Return (x, y) of the center of cell containing provided text 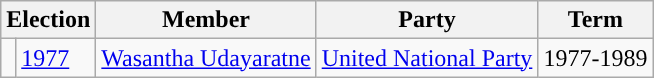
1977-1989 (596, 58)
Wasantha Udayaratne (206, 58)
Member (206, 20)
Party (427, 20)
Term (596, 20)
1977 (56, 58)
Election (48, 20)
United National Party (427, 58)
